Locate the cell with the specified text and output its (X, Y) center coordinate. 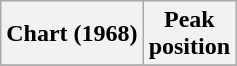
Chart (1968) (72, 34)
Peak position (189, 34)
